Identify which cell holds the provided text, then report its (X, Y) central coordinate. 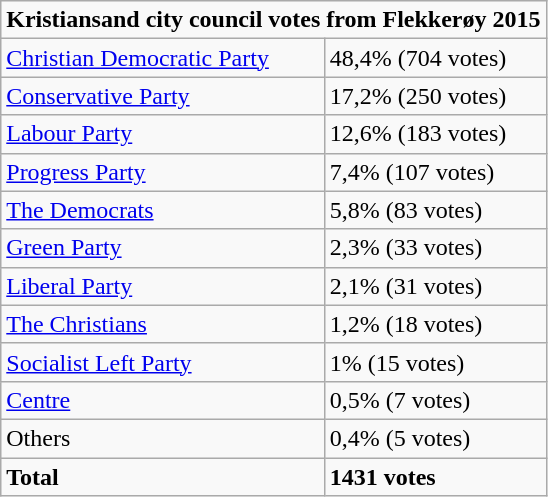
1,2% (18 votes) (435, 324)
The Democrats (162, 210)
0,5% (7 votes) (435, 400)
7,4% (107 votes) (435, 172)
Conservative Party (162, 96)
17,2% (250 votes) (435, 96)
Progress Party (162, 172)
The Christians (162, 324)
0,4% (5 votes) (435, 438)
12,6% (183 votes) (435, 134)
Others (162, 438)
Total (162, 477)
2,1% (31 votes) (435, 286)
5,8% (83 votes) (435, 210)
Centre (162, 400)
Labour Party (162, 134)
Kristiansand city council votes from Flekkerøy 2015 (274, 20)
48,4% (704 votes) (435, 58)
Socialist Left Party (162, 362)
Liberal Party (162, 286)
Green Party (162, 248)
1% (15 votes) (435, 362)
1431 votes (435, 477)
2,3% (33 votes) (435, 248)
Christian Democratic Party (162, 58)
